Capture the cell that displays the provided text and extract its (x, y) central coordinate. 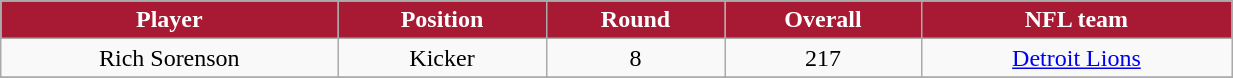
Detroit Lions (1076, 58)
Overall (823, 20)
217 (823, 58)
Rich Sorenson (170, 58)
Player (170, 20)
Kicker (442, 58)
8 (636, 58)
Round (636, 20)
Position (442, 20)
NFL team (1076, 20)
